Detect which cell encompasses the target text, then output its (X, Y) center coordinate. 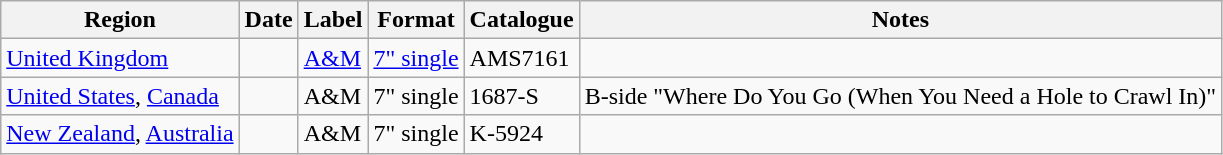
United States, Canada (120, 96)
Date (268, 20)
Label (333, 20)
Region (120, 20)
United Kingdom (120, 58)
AMS7161 (522, 58)
Catalogue (522, 20)
New Zealand, Australia (120, 134)
B-side "Where Do You Go (When You Need a Hole to Crawl In)" (900, 96)
Format (416, 20)
1687-S (522, 96)
Notes (900, 20)
K-5924 (522, 134)
